From the cell containing the given text, extract its center point as [X, Y] coordinate. 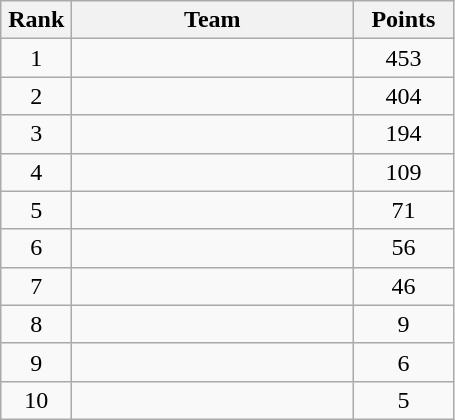
453 [404, 58]
8 [36, 324]
Rank [36, 20]
109 [404, 172]
7 [36, 286]
194 [404, 134]
10 [36, 400]
56 [404, 248]
Team [212, 20]
Points [404, 20]
71 [404, 210]
3 [36, 134]
2 [36, 96]
1 [36, 58]
404 [404, 96]
46 [404, 286]
4 [36, 172]
